Capture the cell that displays the provided text and extract its (x, y) central coordinate. 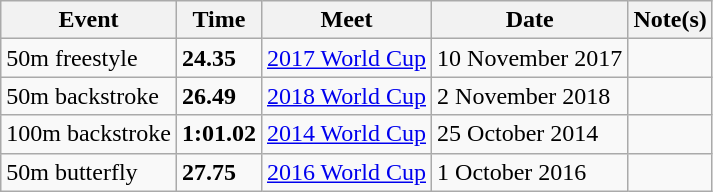
2016 World Cup (346, 172)
100m backstroke (89, 134)
27.75 (218, 172)
Note(s) (670, 20)
Time (218, 20)
2 November 2018 (530, 96)
50m freestyle (89, 58)
10 November 2017 (530, 58)
2018 World Cup (346, 96)
1:01.02 (218, 134)
2017 World Cup (346, 58)
24.35 (218, 58)
50m backstroke (89, 96)
Meet (346, 20)
1 October 2016 (530, 172)
26.49 (218, 96)
25 October 2014 (530, 134)
50m butterfly (89, 172)
Date (530, 20)
2014 World Cup (346, 134)
Event (89, 20)
